From the cell containing the given text, extract its center point as (x, y) coordinate. 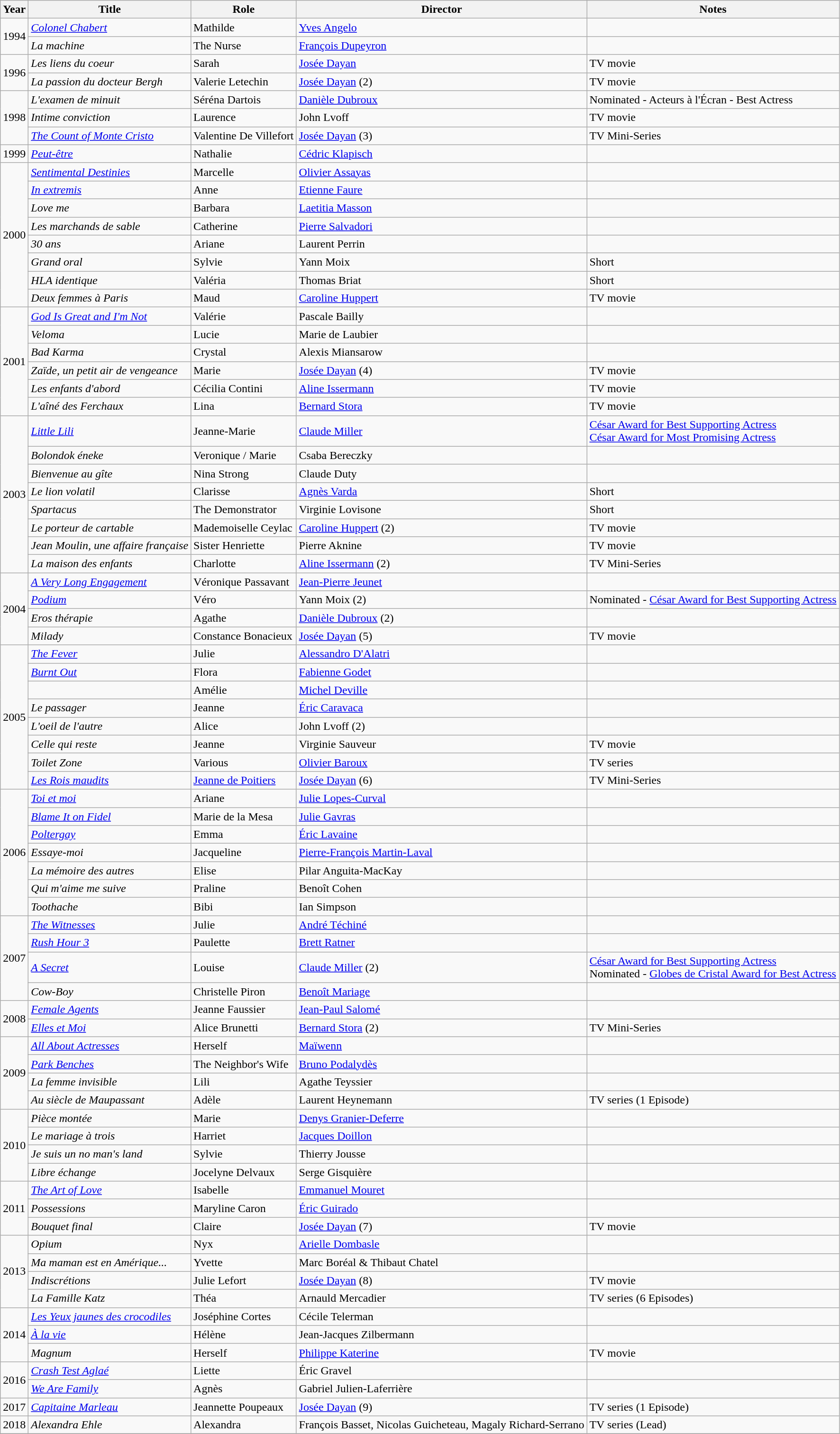
Agnès (244, 1388)
Laetitia Masson (442, 208)
Olivier Baroux (442, 762)
Cécile Telerman (442, 1316)
Mademoiselle Ceylac (244, 528)
Constance Bonacieux (244, 636)
Milady (110, 636)
2013 (14, 1271)
Libre échange (110, 1172)
2008 (14, 1019)
Alexandra Ehle (110, 1425)
Théa (244, 1298)
Gabriel Julien-Laferrière (442, 1388)
Title (110, 9)
2004 (14, 609)
Harriet (244, 1136)
Valérie (244, 316)
Denys Granier-Deferre (442, 1118)
Paulette (244, 943)
Poltergay (110, 835)
André Téchiné (442, 925)
La mémoire des autres (110, 871)
Maud (244, 298)
All About Actresses (110, 1046)
Nyx (244, 1244)
Bruno Podalydès (442, 1064)
Thomas Briat (442, 280)
Bouquet final (110, 1226)
The Art of Love (110, 1190)
Lili (244, 1082)
Etienne Faure (442, 190)
Le lion volatil (110, 491)
Hélène (244, 1334)
Amélie (244, 690)
Véronique Passavant (244, 582)
Sarah (244, 64)
HLA identique (110, 280)
Director (442, 9)
La Famille Katz (110, 1298)
Csaba Bereczky (442, 455)
Nominated - Acteurs à l'Écran - Best Actress (713, 100)
2016 (14, 1379)
Je suis un no man's land (110, 1154)
Josée Dayan (4) (442, 370)
Capitaine Marleau (110, 1407)
Clarisse (244, 491)
We Are Family (110, 1388)
Benoît Mariage (442, 992)
Jacques Doillon (442, 1136)
Valéria (244, 280)
Les enfants d'abord (110, 388)
Crystal (244, 352)
Yvette (244, 1262)
The Demonstrator (244, 509)
Nina Strong (244, 473)
2017 (14, 1407)
In extremis (110, 190)
Jeanne-Marie (244, 431)
Grand oral (110, 262)
1999 (14, 154)
TV series (Lead) (713, 1425)
Les marchands de sable (110, 226)
The Count of Monte Cristo (110, 136)
Colonel Chabert (110, 28)
Alice (244, 726)
Cow-Boy (110, 992)
Aline Issermann (2) (442, 564)
Mathilde (244, 28)
Yves Angelo (442, 28)
Véro (244, 600)
Eros thérapie (110, 618)
Louise (244, 967)
Notes (713, 9)
Danièle Dubroux (2) (442, 618)
Michel Deville (442, 690)
Yann Moix (442, 262)
Isabelle (244, 1190)
Barbara (244, 208)
Les Rois maudits (110, 780)
2010 (14, 1145)
Pascale Bailly (442, 316)
A Secret (110, 967)
Elise (244, 871)
Danièle Dubroux (442, 100)
John Lvoff (2) (442, 726)
Zaïde, un petit air de vengeance (110, 370)
Josée Dayan (8) (442, 1280)
Alexandra (244, 1425)
Philippe Katerine (442, 1352)
César Award for Best Supporting ActressCésar Award for Most Promising Actress (713, 431)
Intime conviction (110, 118)
La femme invisible (110, 1082)
Lina (244, 406)
Ian Simpson (442, 907)
Jean-Paul Salomé (442, 1010)
Ma maman est en Amérique... (110, 1262)
Toi et moi (110, 798)
2009 (14, 1073)
Jeanne Faussier (244, 1010)
Female Agents (110, 1010)
Séréna Dartois (244, 100)
François Basset, Nicolas Guicheteau, Magaly Richard-Serrano (442, 1425)
Laurent Heynemann (442, 1100)
Bad Karma (110, 352)
Pierre-François Martin-Laval (442, 853)
François Dupeyron (442, 46)
Veronique / Marie (244, 455)
Year (14, 9)
Jacqueline (244, 853)
La maison des enfants (110, 564)
2001 (14, 361)
Jean-Pierre Jeunet (442, 582)
Josée Dayan (442, 64)
Veloma (110, 334)
Marcelle (244, 172)
Spartacus (110, 509)
Indiscrétions (110, 1280)
Caroline Huppert (442, 298)
L'examen de minuit (110, 100)
2018 (14, 1425)
Éric Gravel (442, 1370)
Josée Dayan (9) (442, 1407)
L'oeil de l'autre (110, 726)
Virginie Lovisone (442, 509)
TV series (713, 762)
Claude Miller (2) (442, 967)
Qui m'aime me suive (110, 889)
Le mariage à trois (110, 1136)
Crash Test Aglaé (110, 1370)
Pièce montée (110, 1118)
Rush Hour 3 (110, 943)
2011 (14, 1208)
Toothache (110, 907)
Lucie (244, 334)
Jeanne de Poitiers (244, 780)
Little Lili (110, 431)
Emmanuel Mouret (442, 1190)
Celle qui reste (110, 744)
Bienvenue au gîte (110, 473)
Éric Guirado (442, 1208)
Cédric Klapisch (442, 154)
Agathe Teyssier (442, 1082)
Agnès Varda (442, 491)
Josée Dayan (3) (442, 136)
Les liens du coeur (110, 64)
Fabienne Godet (442, 672)
Various (244, 762)
Nathalie (244, 154)
2007 (14, 958)
TV series (6 Episodes) (713, 1298)
Toilet Zone (110, 762)
Liette (244, 1370)
Pierre Aknine (442, 546)
Bolondok éneke (110, 455)
Pierre Salvadori (442, 226)
Nominated - César Award for Best Supporting Actress (713, 600)
César Award for Best Supporting ActressNominated - Globes de Cristal Award for Best Actress (713, 967)
Valerie Letechin (244, 82)
2014 (14, 1334)
1996 (14, 73)
Deux femmes à Paris (110, 298)
Praline (244, 889)
Adèle (244, 1100)
Jean-Jacques Zilbermann (442, 1334)
Peut-être (110, 154)
Jocelyne Delvaux (244, 1172)
Role (244, 9)
The Witnesses (110, 925)
Jean Moulin, une affaire française (110, 546)
Burnt Out (110, 672)
L'aîné des Ferchaux (110, 406)
The Neighbor's Wife (244, 1064)
Valentine De Villefort (244, 136)
2000 (14, 235)
Julie Lefort (244, 1280)
Josée Dayan (5) (442, 636)
Le passager (110, 708)
Éric Lavaine (442, 835)
Claude Miller (442, 431)
Marie de la Mesa (244, 816)
Julie Lopes-Curval (442, 798)
Emma (244, 835)
Alessandro D'Alatri (442, 654)
Claude Duty (442, 473)
Essaye-moi (110, 853)
Elles et Moi (110, 1028)
A Very Long Engagement (110, 582)
Marie de Laubier (442, 334)
Magnum (110, 1352)
Maïwenn (442, 1046)
2006 (14, 852)
Opium (110, 1244)
À la vie (110, 1334)
The Fever (110, 654)
Podium (110, 600)
Claire (244, 1226)
Les Yeux jaunes des crocodiles (110, 1316)
Charlotte (244, 564)
2005 (14, 717)
Aline Issermann (442, 388)
Joséphine Cortes (244, 1316)
Agathe (244, 618)
La passion du docteur Bergh (110, 82)
Thierry Jousse (442, 1154)
Benoît Cohen (442, 889)
God Is Great and I'm Not (110, 316)
2003 (14, 494)
John Lvoff (442, 118)
Josée Dayan (7) (442, 1226)
Arnauld Mercadier (442, 1298)
Flora (244, 672)
Possessions (110, 1208)
Arielle Dombasle (442, 1244)
Jeannette Poupeaux (244, 1407)
Anne (244, 190)
Brett Ratner (442, 943)
Josée Dayan (2) (442, 82)
Laurent Perrin (442, 244)
Cécilia Contini (244, 388)
Virginie Sauveur (442, 744)
Laurence (244, 118)
Park Benches (110, 1064)
Caroline Huppert (2) (442, 528)
30 ans (110, 244)
Sentimental Destinies (110, 172)
Julie Gavras (442, 816)
The Nurse (244, 46)
Bernard Stora (2) (442, 1028)
Catherine (244, 226)
Josée Dayan (6) (442, 780)
1994 (14, 37)
Le porteur de cartable (110, 528)
Blame It on Fidel (110, 816)
Bernard Stora (442, 406)
Yann Moix (2) (442, 600)
Serge Gisquière (442, 1172)
Éric Caravaca (442, 708)
Bibi (244, 907)
Au siècle de Maupassant (110, 1100)
1998 (14, 118)
Olivier Assayas (442, 172)
Alice Brunetti (244, 1028)
Maryline Caron (244, 1208)
Marc Boréal & Thibaut Chatel (442, 1262)
Alexis Miansarow (442, 352)
Love me (110, 208)
Christelle Piron (244, 992)
Sister Henriette (244, 546)
Pilar Anguita-MacKay (442, 871)
La machine (110, 46)
